Output the [x, y] coordinate of the center of the cell containing the given text.  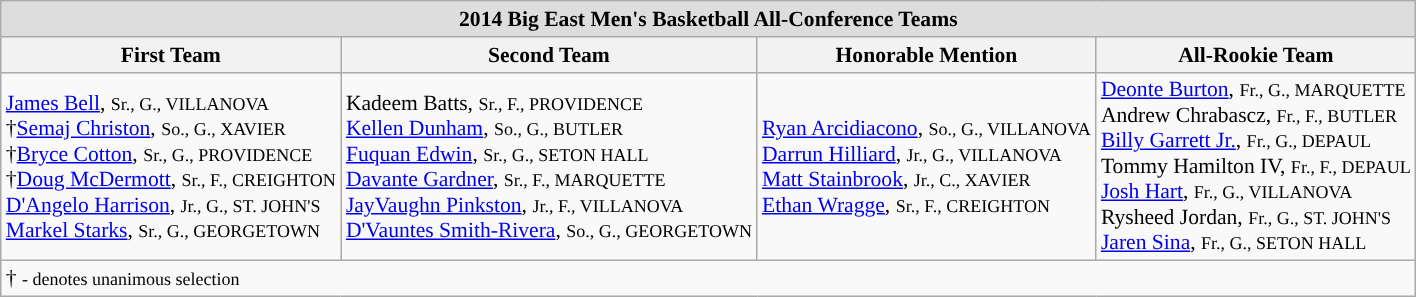
Honorable Mention [926, 55]
All-Rookie Team [1256, 55]
† - denotes unanimous selection [708, 279]
First Team [171, 55]
2014 Big East Men's Basketball All-Conference Teams [708, 19]
Ryan Arcidiacono, So., G., VILLANOVADarrun Hilliard, Jr., G., VILLANOVAMatt Stainbrook, Jr., C., XAVIEREthan Wragge, Sr., F., CREIGHTON [926, 166]
Second Team [549, 55]
